Return the (X, Y) coordinate for the center point of the cell that contains the specified text.  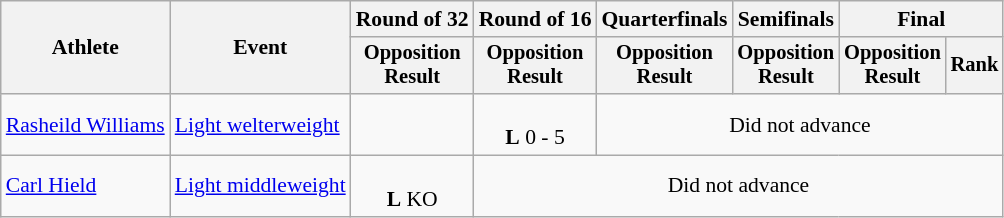
L 0 - 5 (536, 124)
Light welterweight (260, 124)
Quarterfinals (664, 19)
Rank (975, 66)
Light middleweight (260, 186)
Round of 16 (536, 19)
Final (921, 19)
Carl Hield (86, 186)
Event (260, 48)
L KO (412, 186)
Athlete (86, 48)
Rasheild Williams (86, 124)
Semifinals (786, 19)
Round of 32 (412, 19)
